Search for the cell housing the specified text and yield its [X, Y] center coordinate. 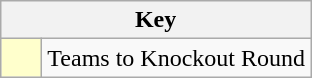
Key [156, 20]
Teams to Knockout Round [176, 58]
